Return the [X, Y] coordinate for the center point of the cell that contains the specified text.  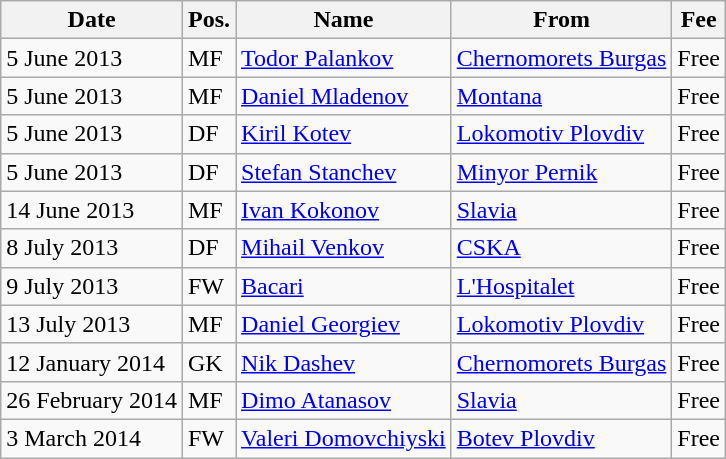
Todor Palankov [344, 58]
CSKA [562, 248]
Stefan Stanchev [344, 172]
13 July 2013 [92, 324]
Ivan Kokonov [344, 210]
Montana [562, 96]
Mihail Venkov [344, 248]
12 January 2014 [92, 362]
Botev Plovdiv [562, 438]
Nik Dashev [344, 362]
Minyor Pernik [562, 172]
Name [344, 20]
Daniel Mladenov [344, 96]
L'Hospitalet [562, 286]
3 March 2014 [92, 438]
Dimo Atanasov [344, 400]
14 June 2013 [92, 210]
26 February 2014 [92, 400]
GK [208, 362]
Date [92, 20]
9 July 2013 [92, 286]
Pos. [208, 20]
Fee [699, 20]
Bacari [344, 286]
8 July 2013 [92, 248]
Valeri Domovchiyski [344, 438]
Kiril Kotev [344, 134]
From [562, 20]
Daniel Georgiev [344, 324]
